Detect which cell encompasses the target text, then output its (x, y) center coordinate. 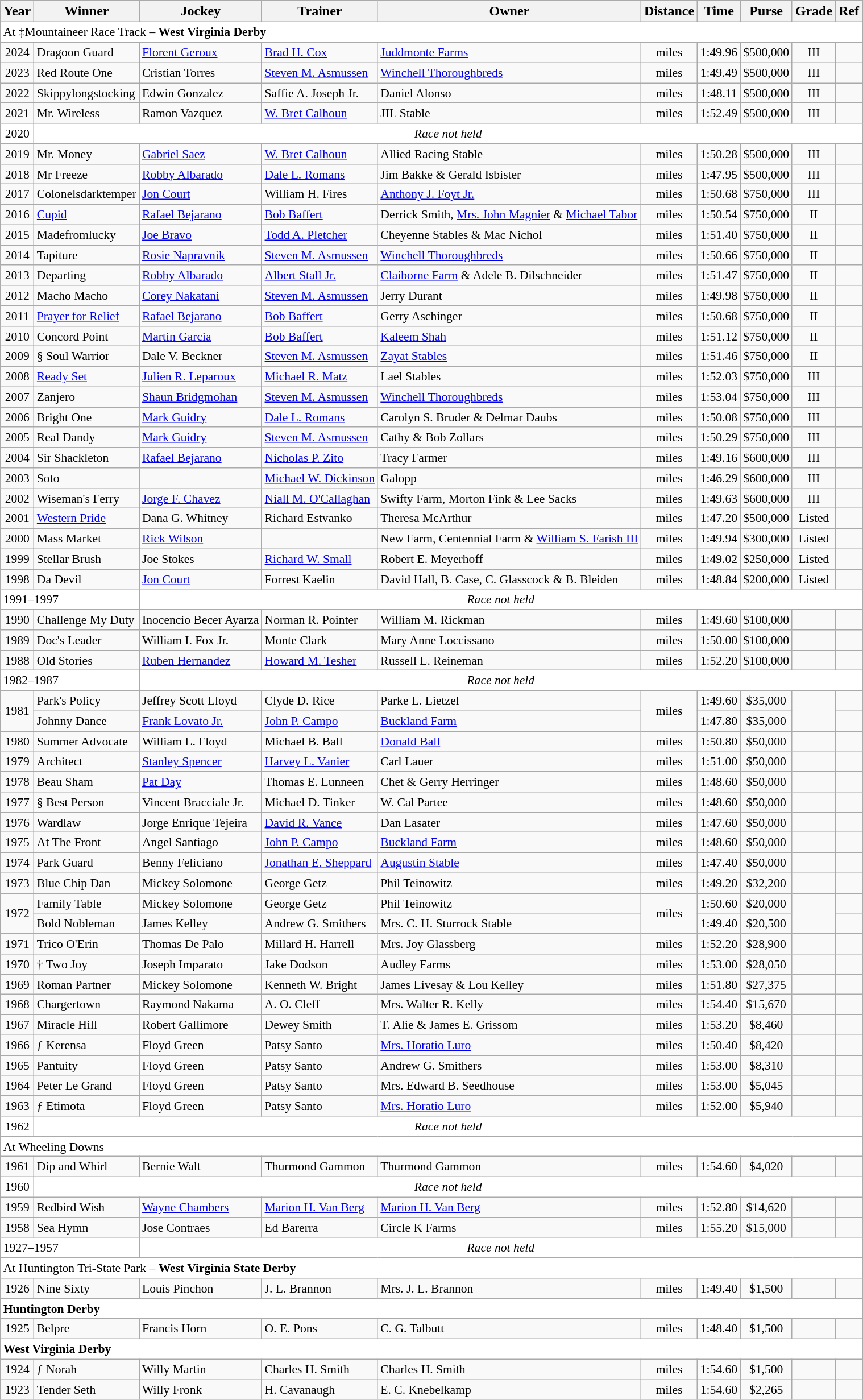
1:47.80 (719, 721)
1:49.63 (719, 498)
Willy Martin (201, 1369)
Bright One (86, 417)
Louis Pinchon (201, 1289)
Juddmonte Farms (509, 52)
Ref (849, 11)
Circle K Farms (509, 1228)
Peter Le Grand (86, 1086)
Mr. Wireless (86, 113)
2014 (17, 255)
Ramon Vazquez (201, 113)
1:47.40 (719, 863)
2012 (17, 296)
2007 (17, 397)
2003 (17, 478)
Dale V. Beckner (201, 357)
W. Cal Partee (509, 802)
E. C. Knebelkamp (509, 1390)
Mr. Money (86, 154)
Distance (670, 11)
Richard Estvanko (320, 519)
Richard W. Small (320, 559)
1958 (17, 1228)
1:50.40 (719, 1045)
1924 (17, 1369)
Grade (814, 11)
Cathy & Bob Zollars (509, 437)
Rosie Napravnik (201, 255)
Jose Contraes (201, 1228)
1:51.12 (719, 336)
1:48.11 (719, 93)
Sea Hymn (86, 1228)
Mrs. J. L. Brannon (509, 1289)
1977 (17, 802)
Jorge F. Chavez (201, 498)
Millard H. Harrell (320, 944)
1965 (17, 1066)
Belpre (86, 1329)
Michael B. Ball (320, 742)
At Wheeling Downs (431, 1146)
1:52.03 (719, 376)
2013 (17, 275)
Audley Farms (509, 964)
Real Dandy (86, 437)
1979 (17, 761)
2011 (17, 316)
William M. Rickman (509, 620)
1:53.20 (719, 1025)
1959 (17, 1207)
David Hall, B. Case, C. Glasscock & B. Bleiden (509, 579)
Stellar Brush (86, 559)
1:50.29 (719, 437)
2005 (17, 437)
1975 (17, 843)
2023 (17, 73)
Nine Sixty (86, 1289)
1981 (17, 711)
Willy Fronk (201, 1390)
1962 (17, 1126)
1:50.00 (719, 640)
1:50.54 (719, 214)
1:47.20 (719, 519)
1:55.20 (719, 1228)
Francis Horn (201, 1329)
Chargertown (86, 1005)
Dewey Smith (320, 1025)
1976 (17, 822)
Robert Gallimore (201, 1025)
Beau Sham (86, 782)
Western Pride (86, 519)
1:52.49 (719, 113)
Macho Macho (86, 296)
Daniel Alonso (509, 93)
Jeffrey Scott Lloyd (201, 701)
Mrs. C. H. Sturrock Stable (509, 923)
1963 (17, 1106)
Winner (86, 11)
Concord Point (86, 336)
Harvey L. Vanier (320, 761)
1980 (17, 742)
Wardlaw (86, 822)
At Huntington Tri-State Park – West Virginia State Derby (431, 1268)
$15,670 (766, 1005)
1:50.60 (719, 904)
$20,000 (766, 904)
1989 (17, 640)
$14,620 (766, 1207)
Gerry Aschinger (509, 316)
Cristian Torres (201, 73)
1:47.60 (719, 822)
West Virginia Derby (431, 1349)
$2,265 (766, 1390)
Dragoon Guard (86, 52)
Ruben Hernandez (201, 660)
Pat Day (201, 782)
Corey Nakatani (201, 296)
$27,375 (766, 984)
Red Route One (86, 73)
1:50.28 (719, 154)
2001 (17, 519)
T. Alie & James E. Grissom (509, 1025)
Saffie A. Joseph Jr. (320, 93)
1:49.20 (719, 883)
2008 (17, 376)
Russell L. Reineman (509, 660)
Owner (509, 11)
Chet & Gerry Herringer (509, 782)
1990 (17, 620)
Edwin Gonzalez (201, 93)
Jonathan E. Sheppard (320, 863)
Thomas E. Lunneen (320, 782)
Monte Clark (320, 640)
Joe Bravo (201, 235)
ƒ Kerensa (86, 1045)
Jake Dodson (320, 964)
Michael R. Matz (320, 376)
1:49.94 (719, 539)
Martin Garcia (201, 336)
1:46.29 (719, 478)
James Kelley (201, 923)
Bernie Walt (201, 1167)
Blue Chip Dan (86, 883)
1970 (17, 964)
Niall M. O'Callaghan (320, 498)
Raymond Nakama (201, 1005)
Jorge Enrique Tejeira (201, 822)
Joseph Imparato (201, 964)
1960 (17, 1187)
Redbird Wish (86, 1207)
Todd A. Pletcher (320, 235)
Parke L. Lietzel (509, 701)
Augustin Stable (509, 863)
1978 (17, 782)
Inocencio Becer Ayarza (201, 620)
Norman R. Pointer (320, 620)
Dip and Whirl (86, 1167)
Swifty Farm, Morton Fink & Lee Sacks (509, 498)
Tapiture (86, 255)
Vincent Bracciale Jr. (201, 802)
William H. Fires (320, 194)
Jockey (201, 11)
C. G. Talbutt (509, 1329)
Zayat Stables (509, 357)
James Livesay & Lou Kelley (509, 984)
1971 (17, 944)
1:49.98 (719, 296)
Time (719, 11)
$200,000 (766, 579)
$5,940 (766, 1106)
1:51.80 (719, 984)
Clyde D. Rice (320, 701)
Family Table (86, 904)
Julien R. Leparoux (201, 376)
$28,050 (766, 964)
1:49.16 (719, 458)
1999 (17, 559)
2002 (17, 498)
At ‡Mountaineer Race Track – West Virginia Derby (431, 32)
Sir Shackleton (86, 458)
1927–1957 (70, 1248)
Architect (86, 761)
Mary Anne Loccissano (509, 640)
Shaun Bridgmohan (201, 397)
Skippylongstocking (86, 93)
Benny Feliciano (201, 863)
1:49.02 (719, 559)
$300,000 (766, 539)
Cheyenne Stables & Mac Nichol (509, 235)
Albert Stall Jr. (320, 275)
ƒ Norah (86, 1369)
Mass Market (86, 539)
1973 (17, 883)
2000 (17, 539)
J. L. Brannon (320, 1289)
Departing (86, 275)
2009 (17, 357)
Ready Set (86, 376)
Mrs. Edward B. Seedhouse (509, 1086)
William I. Fox Jr. (201, 640)
Galopp (509, 478)
2016 (17, 214)
Thomas De Palo (201, 944)
Gabriel Saez (201, 154)
Howard M. Tesher (320, 660)
2018 (17, 174)
JIL Stable (509, 113)
Mrs. Walter R. Kelly (509, 1005)
2019 (17, 154)
2024 (17, 52)
Old Stories (86, 660)
Carl Lauer (509, 761)
$28,900 (766, 944)
§ Soul Warrior (86, 357)
Stanley Spencer (201, 761)
David R. Vance (320, 822)
Kaleem Shah (509, 336)
Colonelsdarktemper (86, 194)
Da Devil (86, 579)
Robert E. Meyerhoff (509, 559)
$32,200 (766, 883)
Derrick Smith, Mrs. John Magnier & Michael Tabor (509, 214)
Brad H. Cox (320, 52)
$8,460 (766, 1025)
Johnny Dance (86, 721)
1:52.00 (719, 1106)
1964 (17, 1086)
2022 (17, 93)
1926 (17, 1289)
1988 (17, 660)
1923 (17, 1390)
Tracy Farmer (509, 458)
1:50.66 (719, 255)
Park Guard (86, 863)
Mr Freeze (86, 174)
Joe Stokes (201, 559)
1966 (17, 1045)
Huntington Derby (431, 1308)
At The Front (86, 843)
Michael W. Dickinson (320, 478)
Donald Ball (509, 742)
Jerry Durant (509, 296)
2015 (17, 235)
Kenneth W. Bright (320, 984)
Jim Bakke & Gerald Isbister (509, 174)
William L. Floyd (201, 742)
Allied Racing Stable (509, 154)
Michael D. Tinker (320, 802)
$8,420 (766, 1045)
1:51.47 (719, 275)
Soto (86, 478)
Park's Policy (86, 701)
Zanjero (86, 397)
1967 (17, 1025)
1:54.40 (719, 1005)
1972 (17, 913)
O. E. Pons (320, 1329)
Mrs. Joy Glassberg (509, 944)
† Two Joy (86, 964)
Wiseman's Ferry (86, 498)
ƒ Etimota (86, 1106)
1998 (17, 579)
$20,500 (766, 923)
Ed Barerra (320, 1228)
Doc's Leader (86, 640)
Year (17, 11)
$250,000 (766, 559)
1974 (17, 863)
Pantuity (86, 1066)
1:49.49 (719, 73)
$15,000 (766, 1228)
2020 (17, 134)
2021 (17, 113)
1:48.84 (719, 579)
1:52.80 (719, 1207)
1:48.40 (719, 1329)
Claiborne Farm & Adele B. Dilschneider (509, 275)
Summer Advocate (86, 742)
Prayer for Relief (86, 316)
Purse (766, 11)
Madefromlucky (86, 235)
Angel Santiago (201, 843)
$4,020 (766, 1167)
Miracle Hill (86, 1025)
Rick Wilson (201, 539)
Frank Lovato Jr. (201, 721)
Theresa McArthur (509, 519)
Bold Nobleman (86, 923)
§ Best Person (86, 802)
2010 (17, 336)
1969 (17, 984)
1:47.95 (719, 174)
$8,310 (766, 1066)
Tender Seth (86, 1390)
1925 (17, 1329)
1:51.00 (719, 761)
A. O. Cleff (320, 1005)
1:49.96 (719, 52)
1961 (17, 1167)
Forrest Kaelin (320, 579)
1:50.80 (719, 742)
H. Cavanaugh (320, 1390)
Trainer (320, 11)
1968 (17, 1005)
Cupid (86, 214)
1:53.04 (719, 397)
1:51.40 (719, 235)
2006 (17, 417)
Nicholas P. Zito (320, 458)
Dan Lasater (509, 822)
Roman Partner (86, 984)
1:50.08 (719, 417)
Challenge My Duty (86, 620)
Wayne Chambers (201, 1207)
Florent Geroux (201, 52)
Dana G. Whitney (201, 519)
Carolyn S. Bruder & Delmar Daubs (509, 417)
2017 (17, 194)
$5,045 (766, 1086)
Trico O'Erin (86, 944)
1982–1987 (70, 681)
1:51.46 (719, 357)
New Farm, Centennial Farm & William S. Farish III (509, 539)
1991–1997 (70, 599)
Anthony J. Foyt Jr. (509, 194)
2004 (17, 458)
Lael Stables (509, 376)
